Return [X, Y] of the center of cell containing provided text 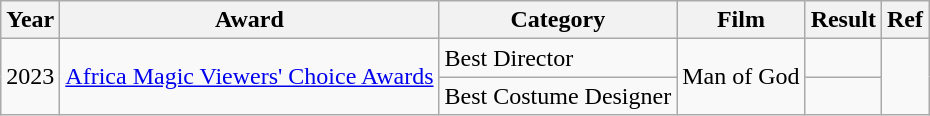
Category [558, 20]
Film [741, 20]
Year [30, 20]
Award [250, 20]
Best Costume Designer [558, 96]
2023 [30, 77]
Africa Magic Viewers' Choice Awards [250, 77]
Man of God [741, 77]
Best Director [558, 58]
Ref [906, 20]
Result [843, 20]
